Detect which cell encompasses the target text, then output its [X, Y] center coordinate. 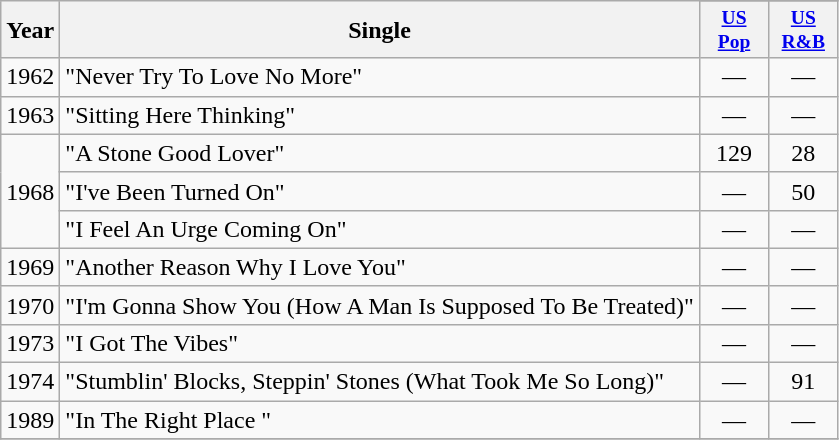
1962 [30, 77]
"In The Right Place " [380, 420]
US Pop [734, 30]
"Another Reason Why I Love You" [380, 267]
1974 [30, 382]
1963 [30, 115]
1968 [30, 191]
Single [380, 30]
USR&B [804, 30]
"I Got The Vibes" [380, 343]
28 [804, 153]
"I Feel An Urge Coming On" [380, 229]
50 [804, 191]
1969 [30, 267]
"I've Been Turned On" [380, 191]
129 [734, 153]
"Never Try To Love No More" [380, 77]
"A Stone Good Lover" [380, 153]
91 [804, 382]
"I'm Gonna Show You (How A Man Is Supposed To Be Treated)" [380, 305]
1973 [30, 343]
"Stumblin' Blocks, Steppin' Stones (What Took Me So Long)" [380, 382]
1970 [30, 305]
Year [30, 30]
"Sitting Here Thinking" [380, 115]
1989 [30, 420]
